Provide the [x, y] coordinate of the cell's center where the given text is located.  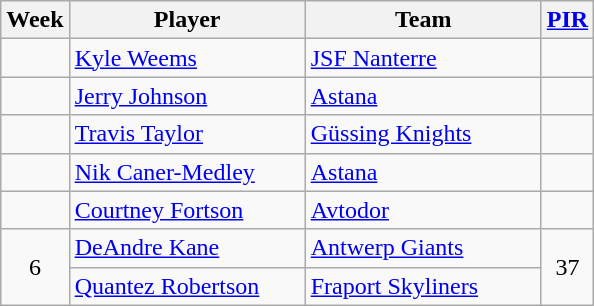
Travis Taylor [187, 134]
Quantez Robertson [187, 286]
Player [187, 20]
Week [35, 20]
Nik Caner-Medley [187, 172]
Fraport Skyliners [423, 286]
37 [567, 267]
Güssing Knights [423, 134]
Kyle Weems [187, 58]
6 [35, 267]
JSF Nanterre [423, 58]
DeAndre Kane [187, 248]
Antwerp Giants [423, 248]
PIR [567, 20]
Team [423, 20]
Jerry Johnson [187, 96]
Avtodor [423, 210]
Courtney Fortson [187, 210]
